Return the [X, Y] coordinate for the center point of the cell that contains the specified text.  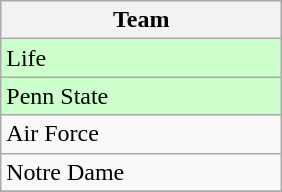
Life [142, 58]
Air Force [142, 134]
Notre Dame [142, 172]
Team [142, 20]
Penn State [142, 96]
